Pinpoint the cell where the given text exists, returning its [X, Y] midpoint coordinate. 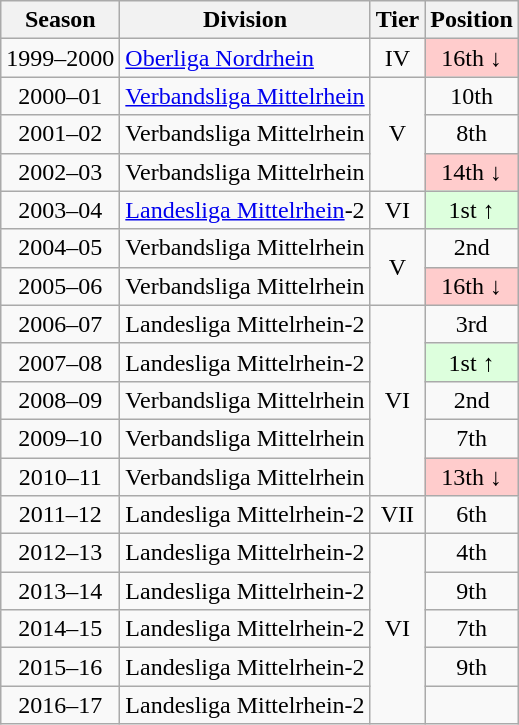
Division [245, 20]
13th ↓ [472, 477]
2011–12 [60, 515]
2007–08 [60, 362]
14th ↓ [472, 172]
8th [472, 134]
2013–14 [60, 591]
1999–2000 [60, 58]
Season [60, 20]
10th [472, 96]
Oberliga Nordrhein [245, 58]
2009–10 [60, 438]
2006–07 [60, 324]
2004–05 [60, 248]
2012–13 [60, 553]
2015–16 [60, 667]
Position [472, 20]
VII [398, 515]
2014–15 [60, 629]
Tier [398, 20]
2001–02 [60, 134]
2016–17 [60, 705]
IV [398, 58]
2003–04 [60, 210]
2005–06 [60, 286]
2008–09 [60, 400]
4th [472, 553]
2000–01 [60, 96]
2002–03 [60, 172]
3rd [472, 324]
6th [472, 515]
2010–11 [60, 477]
